Provide the (X, Y) coordinate of the cell's center where the given text is located.  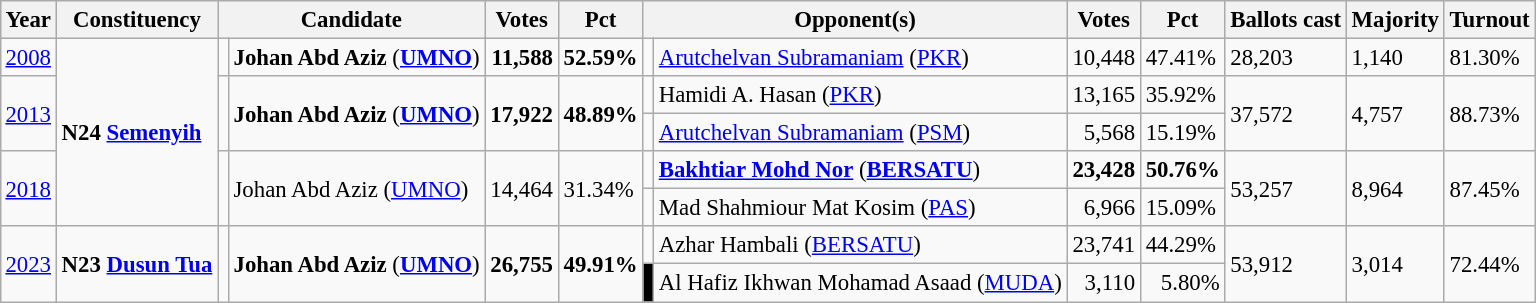
2023 (28, 264)
5,568 (1104, 133)
8,964 (1395, 188)
72.44% (1490, 264)
N24 Semenyih (136, 132)
Arutchelvan Subramaniam (PSM) (860, 133)
26,755 (522, 264)
Turnout (1490, 20)
53,912 (1286, 264)
50.76% (1182, 170)
37,572 (1286, 114)
13,165 (1104, 95)
Hamidi A. Hasan (PKR) (860, 95)
Year (28, 20)
31.34% (600, 188)
Bakhtiar Mohd Nor (BERSATU) (860, 170)
35.92% (1182, 95)
3,110 (1104, 283)
15.09% (1182, 208)
N23 Dusun Tua (136, 264)
53,257 (1286, 188)
10,448 (1104, 57)
87.45% (1490, 188)
5.80% (1182, 283)
4,757 (1395, 114)
2018 (28, 188)
49.91% (600, 264)
Opponent(s) (855, 20)
Candidate (352, 20)
Azhar Hambali (BERSATU) (860, 245)
6,966 (1104, 208)
Ballots cast (1286, 20)
Al Hafiz Ikhwan Mohamad Asaad (MUDA) (860, 283)
88.73% (1490, 114)
Majority (1395, 20)
14,464 (522, 188)
44.29% (1182, 245)
81.30% (1490, 57)
1,140 (1395, 57)
17,922 (522, 114)
23,741 (1104, 245)
52.59% (600, 57)
Constituency (136, 20)
Mad Shahmiour Mat Kosim (PAS) (860, 208)
28,203 (1286, 57)
2013 (28, 114)
15.19% (1182, 133)
23,428 (1104, 170)
47.41% (1182, 57)
48.89% (600, 114)
3,014 (1395, 264)
11,588 (522, 57)
Arutchelvan Subramaniam (PKR) (860, 57)
2008 (28, 57)
